Return [x, y] of the center of cell containing provided text 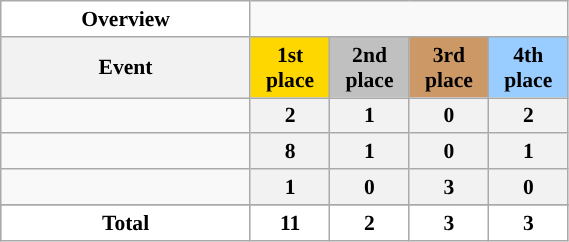
11 [290, 223]
Event [126, 68]
Total [126, 223]
8 [290, 152]
3rd place [448, 68]
Overview [126, 19]
2nd place [370, 68]
1st place [290, 68]
4th place [528, 68]
